Determine the [X, Y] coordinate at the center of the cell enclosing the given text.  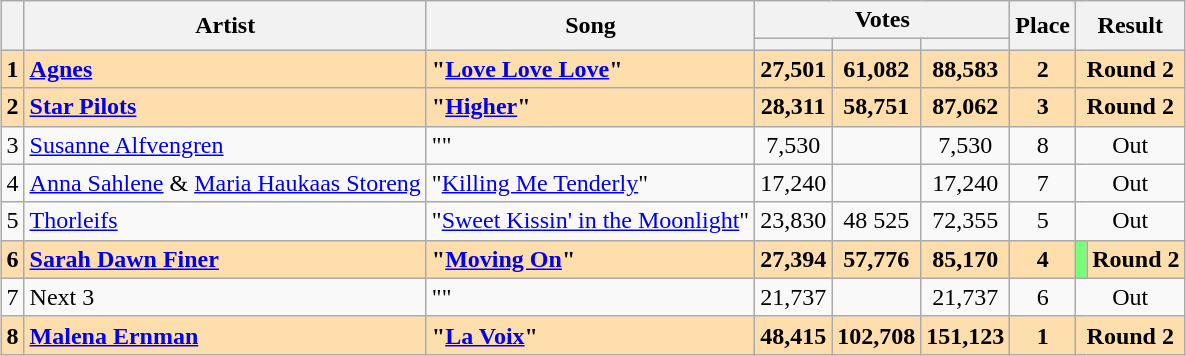
Malena Ernman [225, 335]
"Killing Me Tenderly" [590, 183]
Anna Sahlene & Maria Haukaas Storeng [225, 183]
23,830 [794, 221]
85,170 [966, 259]
"Sweet Kissin' in the Moonlight" [590, 221]
Star Pilots [225, 107]
58,751 [876, 107]
151,123 [966, 335]
27,394 [794, 259]
Place [1043, 26]
Thorleifs [225, 221]
Susanne Alfvengren [225, 145]
27,501 [794, 69]
Next 3 [225, 297]
57,776 [876, 259]
"Higher" [590, 107]
Agnes [225, 69]
"Moving On" [590, 259]
Artist [225, 26]
"Love Love Love" [590, 69]
Song [590, 26]
61,082 [876, 69]
72,355 [966, 221]
87,062 [966, 107]
48,415 [794, 335]
102,708 [876, 335]
88,583 [966, 69]
48 525 [876, 221]
"La Voix" [590, 335]
28,311 [794, 107]
Sarah Dawn Finer [225, 259]
Votes [882, 20]
Result [1131, 26]
